Scan for the cell matching the given text and deliver its (X, Y) coordinate at center. 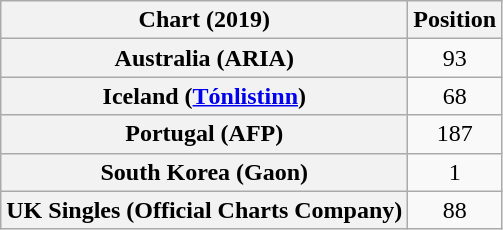
1 (455, 172)
Position (455, 20)
Chart (2019) (204, 20)
Portugal (AFP) (204, 134)
68 (455, 96)
South Korea (Gaon) (204, 172)
UK Singles (Official Charts Company) (204, 210)
Iceland (Tónlistinn) (204, 96)
Australia (ARIA) (204, 58)
88 (455, 210)
93 (455, 58)
187 (455, 134)
